Return the [x, y] coordinate for the center point of the cell that contains the specified text.  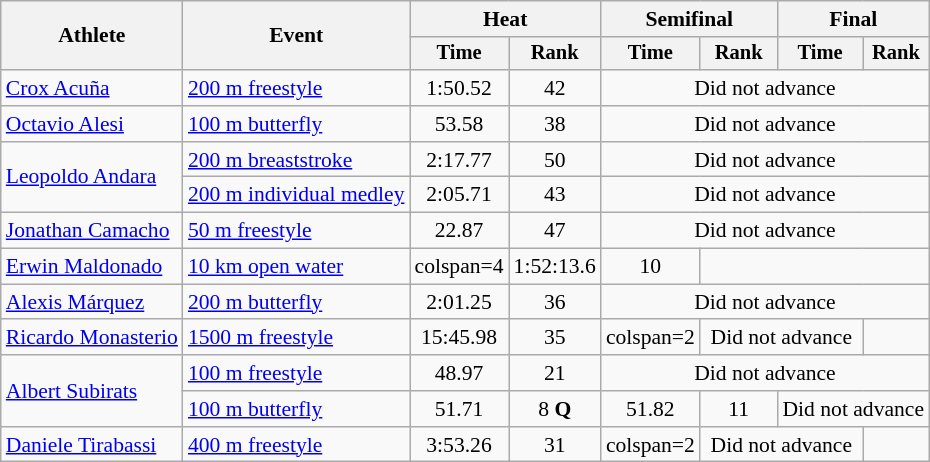
2:17.77 [460, 160]
38 [555, 124]
35 [555, 338]
51.71 [460, 409]
1500 m freestyle [296, 338]
200 m individual medley [296, 195]
Final [853, 19]
47 [555, 231]
8 Q [555, 409]
15:45.98 [460, 338]
10 [650, 267]
2:01.25 [460, 302]
colspan=4 [460, 267]
200 m breaststroke [296, 160]
Jonathan Camacho [92, 231]
2:05.71 [460, 195]
Leopoldo Andara [92, 178]
Alexis Márquez [92, 302]
10 km open water [296, 267]
50 [555, 160]
50 m freestyle [296, 231]
11 [739, 409]
53.58 [460, 124]
42 [555, 88]
Erwin Maldonado [92, 267]
43 [555, 195]
200 m freestyle [296, 88]
51.82 [650, 409]
36 [555, 302]
Semifinal [690, 19]
1:50.52 [460, 88]
Heat [506, 19]
21 [555, 373]
22.87 [460, 231]
Ricardo Monasterio [92, 338]
Crox Acuña [92, 88]
colspan=2 [650, 338]
Albert Subirats [92, 390]
100 m freestyle [296, 373]
1:52:13.6 [555, 267]
200 m butterfly [296, 302]
Athlete [92, 36]
Octavio Alesi [92, 124]
Event [296, 36]
48.97 [460, 373]
